Extract the (x, y) coordinate from the center of the cell holding the provided text.  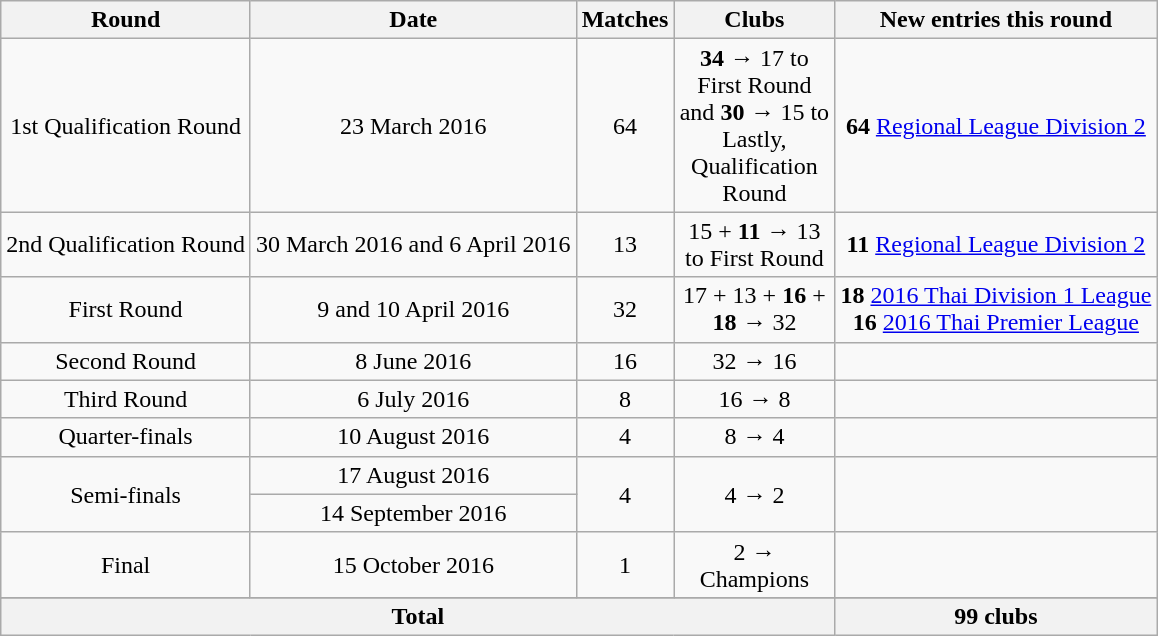
Total (418, 616)
16 (625, 361)
99 clubs (996, 616)
Matches (625, 20)
15 October 2016 (413, 564)
11 Regional League Division 2 (996, 244)
30 March 2016 and 6 April 2016 (413, 244)
10 August 2016 (413, 437)
Final (126, 564)
6 July 2016 (413, 399)
16 → 8 (754, 399)
First Round (126, 310)
Round (126, 20)
Date (413, 20)
64 (625, 126)
34 → 17 to First Round and 30 → 15 to Lastly, Qualification Round (754, 126)
Quarter-finals (126, 437)
23 March 2016 (413, 126)
18 2016 Thai Division 1 League16 2016 Thai Premier League (996, 310)
8 (625, 399)
15 + 11 → 13 to First Round (754, 244)
8 → 4 (754, 437)
8 June 2016 (413, 361)
New entries this round (996, 20)
9 and 10 April 2016 (413, 310)
Second Round (126, 361)
2nd Qualification Round (126, 244)
17 + 13 + 16 + 18 → 32 (754, 310)
17 August 2016 (413, 475)
13 (625, 244)
64 Regional League Division 2 (996, 126)
Third Round (126, 399)
32 (625, 310)
1st Qualification Round (126, 126)
4 → 2 (754, 494)
14 September 2016 (413, 513)
2 → Champions (754, 564)
Clubs (754, 20)
Semi-finals (126, 494)
1 (625, 564)
32 → 16 (754, 361)
